From the cell containing the given text, extract its center point as (x, y) coordinate. 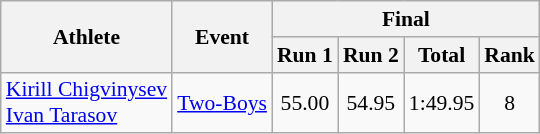
Kirill ChigvinysevIvan Tarasov (86, 102)
54.95 (371, 102)
Rank (510, 55)
Two-Boys (222, 102)
1:49.95 (442, 102)
Run 1 (305, 55)
55.00 (305, 102)
Event (222, 36)
Final (406, 19)
Total (442, 55)
8 (510, 102)
Athlete (86, 36)
Run 2 (371, 55)
